Identify which cell holds the provided text, then report its [X, Y] central coordinate. 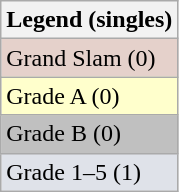
Grade A (0) [90, 96]
Legend (singles) [90, 20]
Grade B (0) [90, 134]
Grand Slam (0) [90, 58]
Grade 1–5 (1) [90, 172]
